Search for the cell housing the specified text and yield its [x, y] center coordinate. 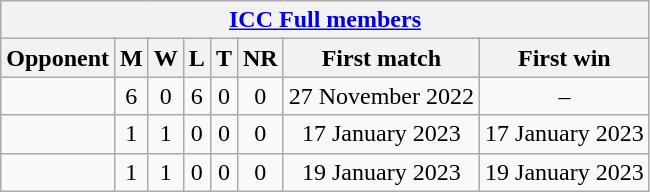
First win [565, 58]
ICC Full members [325, 20]
Opponent [58, 58]
W [166, 58]
First match [381, 58]
27 November 2022 [381, 96]
– [565, 96]
M [132, 58]
L [196, 58]
NR [260, 58]
T [224, 58]
